Locate the cell with the specified text and output its [x, y] center coordinate. 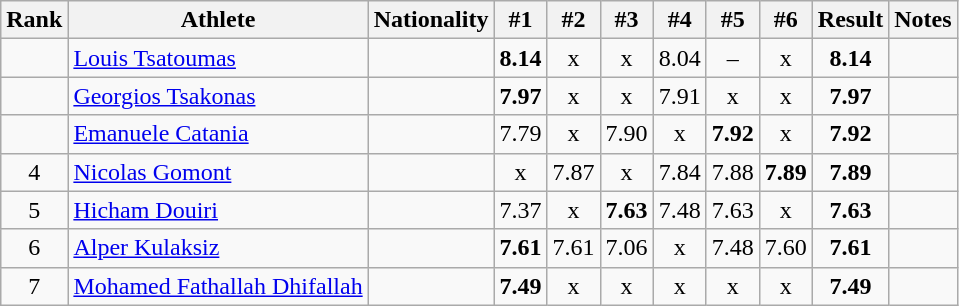
Mohamed Fathallah Dhifallah [218, 286]
Notes [923, 20]
Louis Tsatoumas [218, 58]
7.87 [574, 172]
7.37 [520, 210]
7.84 [680, 172]
4 [34, 172]
#3 [626, 20]
6 [34, 248]
7.79 [520, 134]
Rank [34, 20]
Hicham Douiri [218, 210]
#4 [680, 20]
#6 [786, 20]
Georgios Tsakonas [218, 96]
7 [34, 286]
8.04 [680, 58]
#1 [520, 20]
5 [34, 210]
Emanuele Catania [218, 134]
7.60 [786, 248]
7.91 [680, 96]
#2 [574, 20]
Alper Kulaksiz [218, 248]
7.88 [732, 172]
Result [850, 20]
Athlete [218, 20]
7.90 [626, 134]
Nationality [431, 20]
7.06 [626, 248]
#5 [732, 20]
– [732, 58]
Nicolas Gomont [218, 172]
